Search for the cell housing the specified text and yield its (x, y) center coordinate. 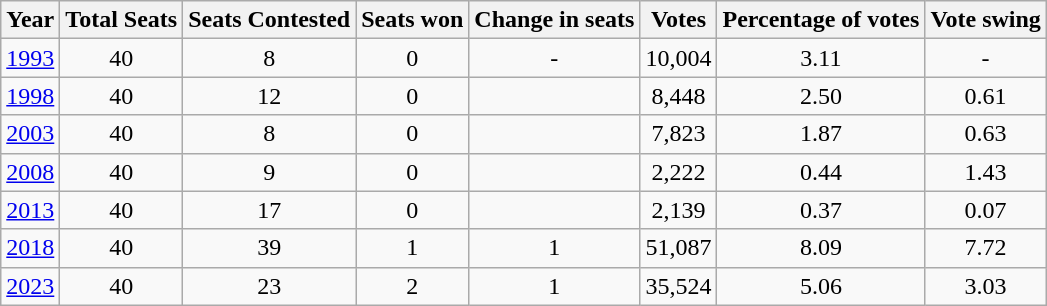
9 (270, 172)
23 (270, 286)
1998 (30, 96)
0.61 (986, 96)
7,823 (678, 134)
35,524 (678, 286)
12 (270, 96)
2,222 (678, 172)
Vote swing (986, 20)
0.44 (821, 172)
Seats Contested (270, 20)
0.37 (821, 210)
2,139 (678, 210)
Year (30, 20)
Votes (678, 20)
1.43 (986, 172)
1.87 (821, 134)
8.09 (821, 248)
2003 (30, 134)
7.72 (986, 248)
39 (270, 248)
2018 (30, 248)
10,004 (678, 58)
Percentage of votes (821, 20)
51,087 (678, 248)
Total Seats (122, 20)
2008 (30, 172)
3.03 (986, 286)
8,448 (678, 96)
0.07 (986, 210)
2013 (30, 210)
Seats won (412, 20)
2.50 (821, 96)
2023 (30, 286)
1993 (30, 58)
Change in seats (554, 20)
3.11 (821, 58)
5.06 (821, 286)
2 (412, 286)
17 (270, 210)
0.63 (986, 134)
